Detect which cell encompasses the target text, then output its [X, Y] center coordinate. 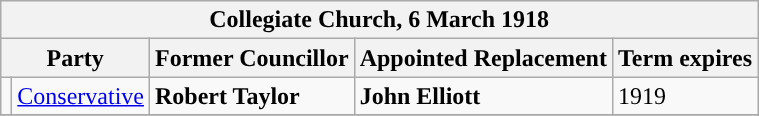
John Elliott [483, 96]
Party [76, 58]
Term expires [684, 58]
Robert Taylor [252, 96]
Conservative [81, 96]
Appointed Replacement [483, 58]
1919 [684, 96]
Collegiate Church, 6 March 1918 [380, 20]
Former Councillor [252, 58]
